Identify which cell holds the provided text, then report its (x, y) central coordinate. 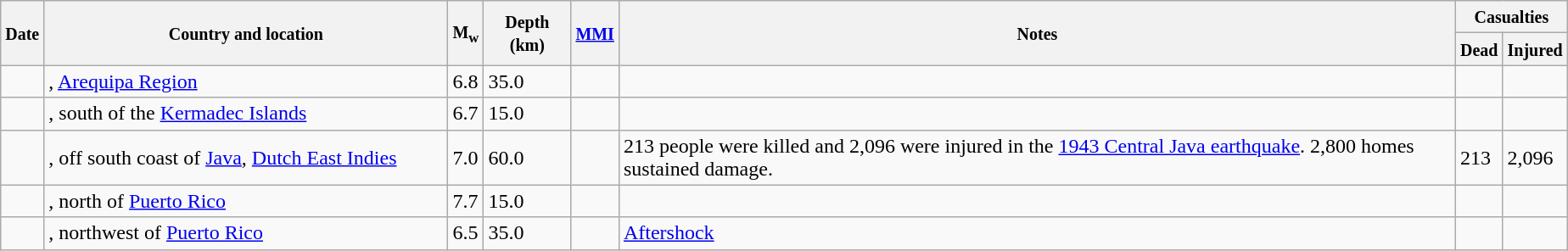
, off south coast of Java, Dutch East Indies (246, 158)
2,096 (1535, 158)
7.0 (466, 158)
6.8 (466, 81)
Date (22, 33)
Notes (1037, 33)
6.5 (466, 233)
, northwest of Puerto Rico (246, 233)
Country and location (246, 33)
7.7 (466, 201)
Dead (1479, 49)
60.0 (528, 158)
Mw (466, 33)
Injured (1535, 49)
Depth (km) (528, 33)
, Arequipa Region (246, 81)
Casualties (1511, 17)
6.7 (466, 114)
213 (1479, 158)
Aftershock (1037, 233)
, south of the Kermadec Islands (246, 114)
MMI (596, 33)
213 people were killed and 2,096 were injured in the 1943 Central Java earthquake. 2,800 homes sustained damage. (1037, 158)
, north of Puerto Rico (246, 201)
